Search for the cell housing the specified text and yield its [X, Y] center coordinate. 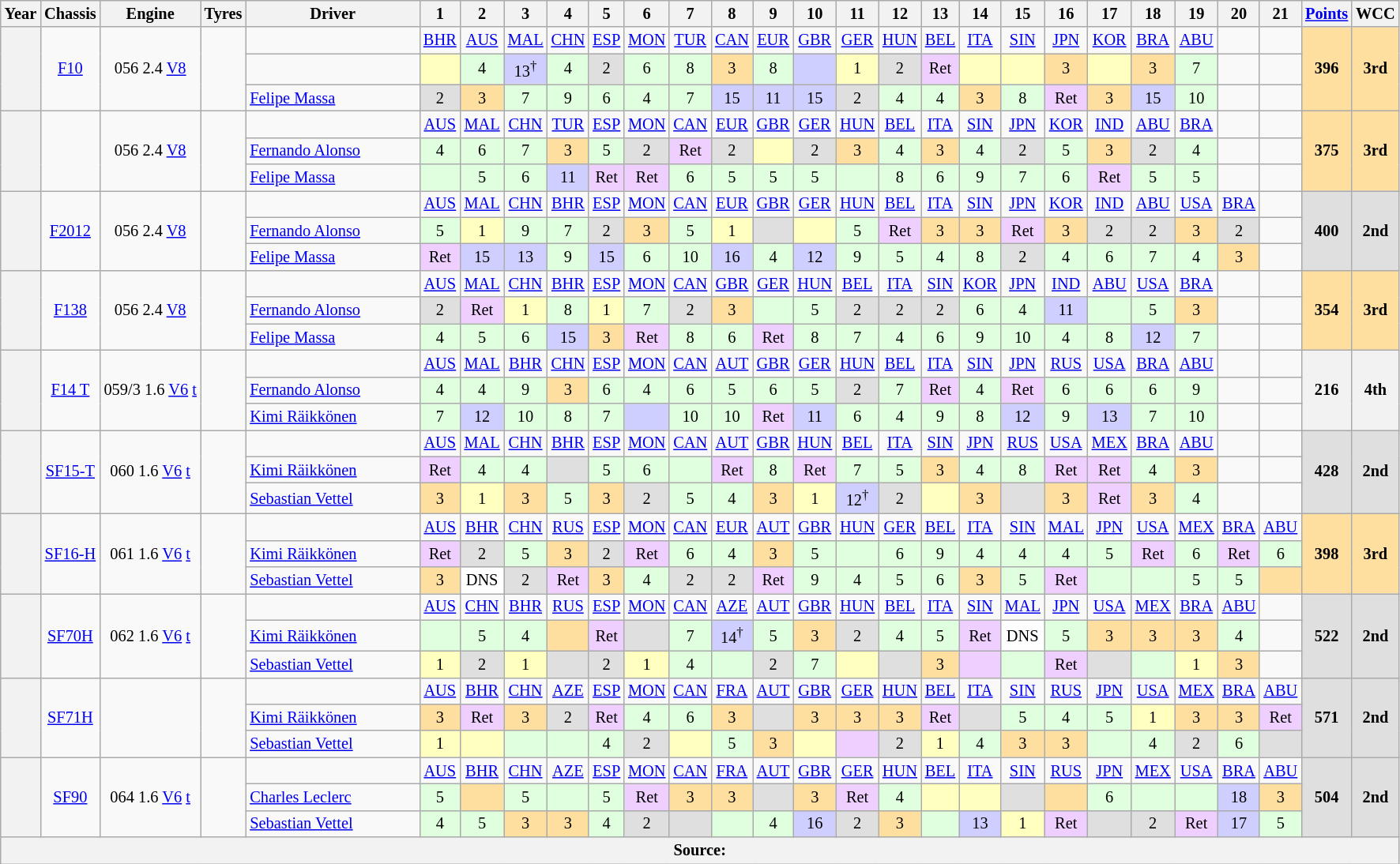
522 [1327, 635]
064 1.6 V6 t [150, 798]
059/3 1.6 V6 t [150, 390]
SF90 [70, 798]
14† [732, 635]
F14 T [70, 390]
14 [980, 13]
Engine [150, 13]
062 1.6 V6 t [150, 635]
Driver [333, 13]
396 [1327, 69]
Chassis [70, 13]
354 [1327, 310]
F10 [70, 69]
F138 [70, 310]
Tyres [224, 13]
Charles Leclerc [333, 797]
375 [1327, 150]
571 [1327, 717]
504 [1327, 798]
428 [1327, 471]
20 [1239, 13]
398 [1327, 553]
061 1.6 V6 t [150, 553]
400 [1327, 231]
216 [1327, 390]
SF15-T [70, 471]
SF16-H [70, 553]
4th [1376, 390]
Source: [700, 851]
Year [21, 13]
Points [1327, 13]
12† [857, 498]
SF71H [70, 717]
21 [1280, 13]
19 [1196, 13]
13† [526, 69]
SF70H [70, 635]
WCC [1376, 13]
F2012 [70, 231]
060 1.6 V6 t [150, 471]
